Search for the cell housing the specified text and yield its (X, Y) center coordinate. 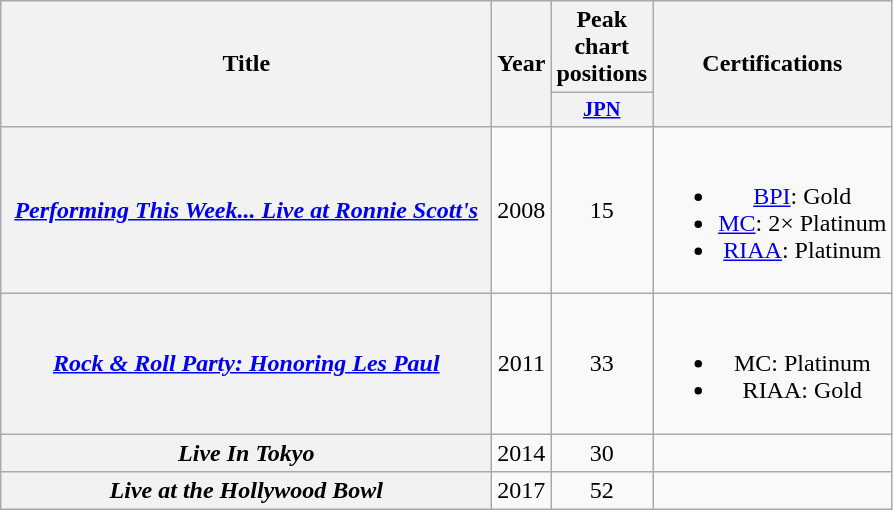
52 (602, 491)
Certifications (772, 64)
2017 (522, 491)
Rock & Roll Party: Honoring Les Paul (246, 364)
Peak chart positions (602, 47)
30 (602, 453)
Year (522, 64)
JPN (602, 110)
15 (602, 210)
Live at the Hollywood Bowl (246, 491)
MC: PlatinumRIAA: Gold (772, 364)
2014 (522, 453)
2011 (522, 364)
Title (246, 64)
33 (602, 364)
BPI: GoldMC: 2× PlatinumRIAA: Platinum (772, 210)
2008 (522, 210)
Live In Tokyo (246, 453)
Performing This Week... Live at Ronnie Scott's (246, 210)
